Extract the (X, Y) coordinate from the center of the cell holding the provided text.  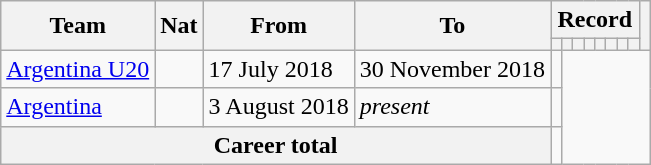
present (452, 107)
Career total (276, 145)
To (452, 26)
3 August 2018 (278, 107)
Argentina U20 (78, 69)
Team (78, 26)
17 July 2018 (278, 69)
From (278, 26)
Nat (179, 26)
30 November 2018 (452, 69)
Argentina (78, 107)
Record (595, 20)
